Return [x, y] of the center of cell containing provided text 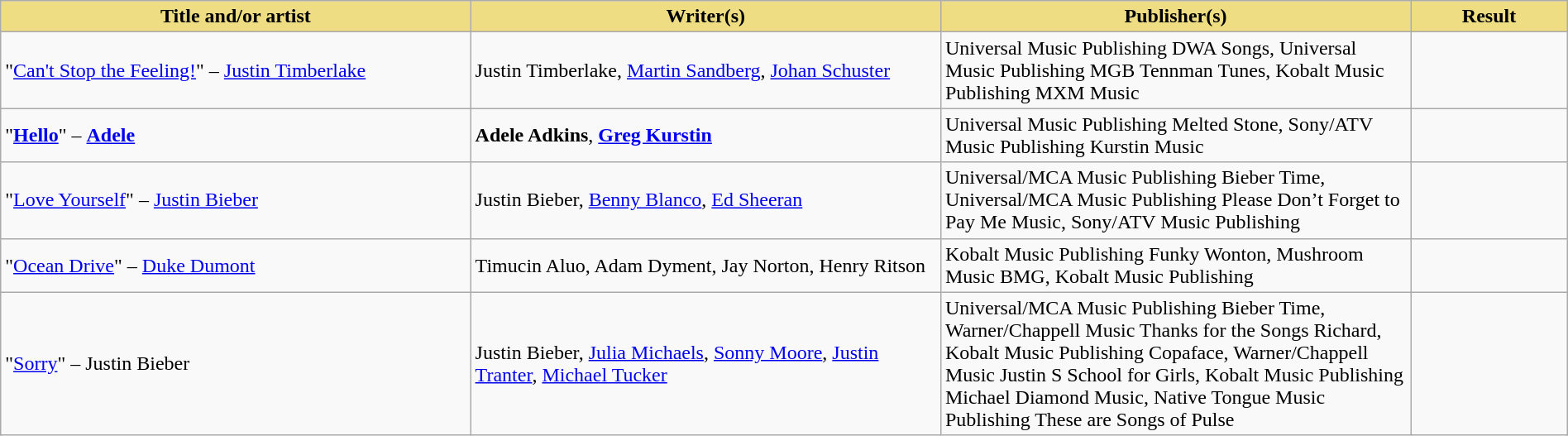
Adele Adkins, Greg Kurstin [705, 136]
Kobalt Music Publishing Funky Wonton, Mushroom Music BMG, Kobalt Music Publishing [1175, 265]
Justin Bieber, Benny Blanco, Ed Sheeran [705, 200]
Universal Music Publishing DWA Songs, Universal Music Publishing MGB Tennman Tunes, Kobalt Music Publishing MXM Music [1175, 70]
"Sorry" – Justin Bieber [236, 364]
Publisher(s) [1175, 17]
Timucin Aluo, Adam Dyment, Jay Norton, Henry Ritson [705, 265]
Universal Music Publishing Melted Stone, Sony/ATV Music Publishing Kurstin Music [1175, 136]
Justin Bieber, Julia Michaels, Sonny Moore, Justin Tranter, Michael Tucker [705, 364]
"Ocean Drive" – Duke Dumont [236, 265]
Universal/MCA Music Publishing Bieber Time, Universal/MCA Music Publishing Please Don’t Forget to Pay Me Music, Sony/ATV Music Publishing [1175, 200]
Justin Timberlake, Martin Sandberg, Johan Schuster [705, 70]
"Hello" – Adele [236, 136]
Writer(s) [705, 17]
"Love Yourself" – Justin Bieber [236, 200]
Result [1489, 17]
"Can't Stop the Feeling!" – Justin Timberlake [236, 70]
Title and/or artist [236, 17]
